Scan for the cell matching the given text and deliver its (x, y) coordinate at center. 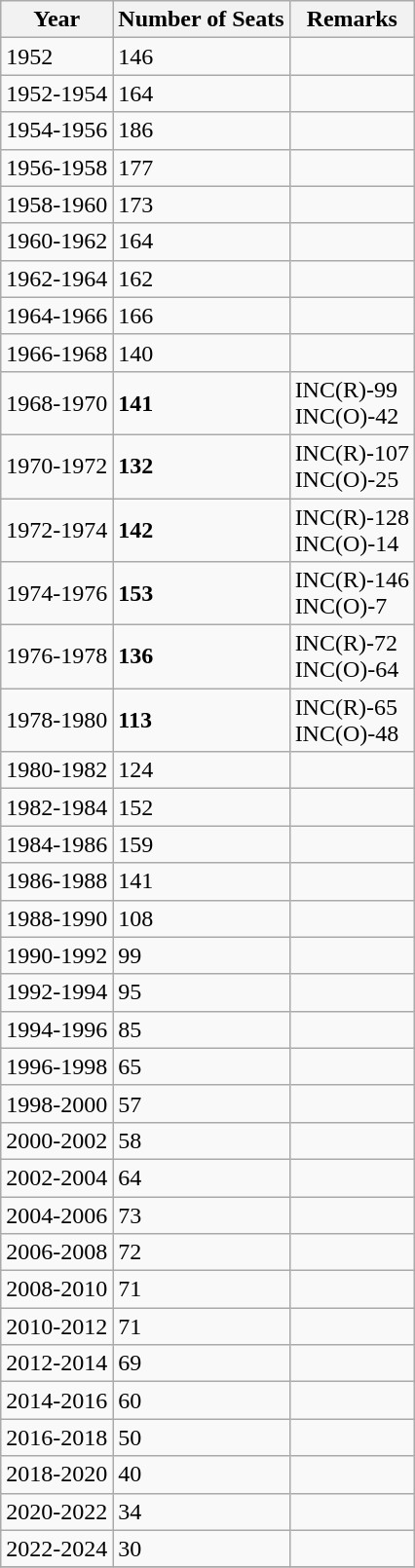
1964-1966 (57, 316)
INC(R)-107INC(O)-25 (352, 466)
1982-1984 (57, 807)
1962-1964 (57, 279)
1952-1954 (57, 93)
2000-2002 (57, 1140)
95 (201, 992)
72 (201, 1252)
2014-2016 (57, 1400)
2008-2010 (57, 1289)
INC(R)-72INC(O)-64 (352, 656)
1960-1962 (57, 242)
1998-2000 (57, 1103)
INC(R)-99INC(O)-42 (352, 403)
64 (201, 1177)
1992-1994 (57, 992)
136 (201, 656)
65 (201, 1066)
1974-1976 (57, 594)
152 (201, 807)
85 (201, 1029)
1990-1992 (57, 955)
140 (201, 353)
50 (201, 1437)
1954-1956 (57, 131)
99 (201, 955)
108 (201, 918)
1994-1996 (57, 1029)
40 (201, 1475)
159 (201, 844)
1980-1982 (57, 770)
1976-1978 (57, 656)
1978-1980 (57, 721)
124 (201, 770)
186 (201, 131)
1996-1998 (57, 1066)
173 (201, 205)
58 (201, 1140)
1988-1990 (57, 918)
153 (201, 594)
2018-2020 (57, 1475)
142 (201, 530)
2006-2008 (57, 1252)
166 (201, 316)
1970-1972 (57, 466)
177 (201, 168)
146 (201, 56)
162 (201, 279)
1968-1970 (57, 403)
69 (201, 1363)
2002-2004 (57, 1177)
Year (57, 19)
2012-2014 (57, 1363)
1984-1986 (57, 844)
INC(R)-128INC(O)-14 (352, 530)
2020-2022 (57, 1512)
34 (201, 1512)
2022-2024 (57, 1549)
1956-1958 (57, 168)
1972-1974 (57, 530)
Number of Seats (201, 19)
INC(R)-65INC(O)-48 (352, 721)
1958-1960 (57, 205)
INC(R)-146INC(O)-7 (352, 594)
132 (201, 466)
1986-1988 (57, 881)
2004-2006 (57, 1214)
60 (201, 1400)
57 (201, 1103)
30 (201, 1549)
1952 (57, 56)
1966-1968 (57, 353)
113 (201, 721)
2010-2012 (57, 1326)
2016-2018 (57, 1437)
Remarks (352, 19)
73 (201, 1214)
